Provide the [X, Y] coordinate of the cell's center where the given text is located.  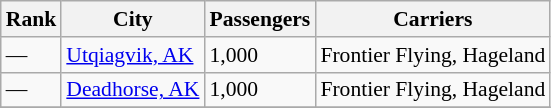
Deadhorse, AK [132, 90]
City [132, 19]
Carriers [432, 19]
Utqiagvik, AK [132, 55]
Passengers [260, 19]
Rank [32, 19]
